Return the [x, y] coordinate for the center point of the cell that contains the specified text.  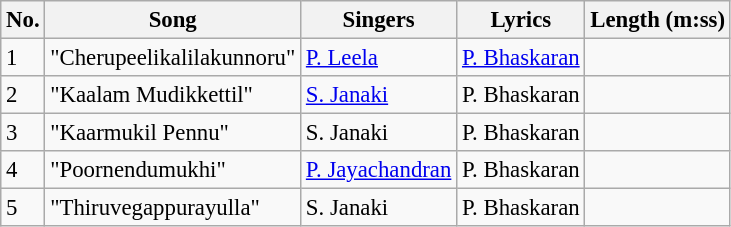
No. [23, 20]
2 [23, 95]
"Poornendumukhi" [173, 170]
Singers [379, 20]
Song [173, 20]
1 [23, 58]
Lyrics [521, 20]
"Cherupeelikalilakunnoru" [173, 58]
P. Leela [379, 58]
P. Jayachandran [379, 170]
"Kaarmukil Pennu" [173, 133]
4 [23, 170]
3 [23, 133]
Length (m:ss) [658, 20]
"Kaalam Mudikkettil" [173, 95]
"Thiruvegappurayulla" [173, 208]
5 [23, 208]
